Locate the cell with the specified text and output its [X, Y] center coordinate. 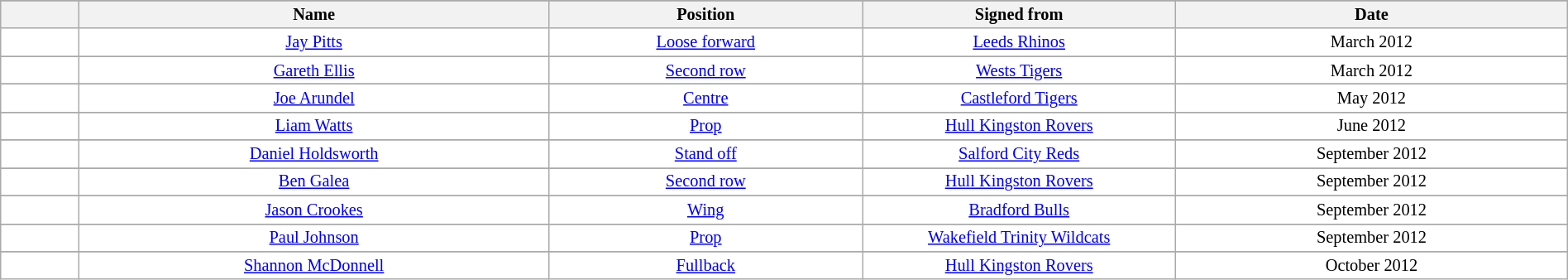
Leeds Rhinos [1019, 42]
Centre [706, 98]
Paul Johnson [313, 238]
Loose forward [706, 42]
Wing [706, 210]
Wakefield Trinity Wildcats [1019, 238]
May 2012 [1372, 98]
Salford City Reds [1019, 154]
Position [706, 14]
Jay Pitts [313, 42]
Fullback [706, 265]
Shannon McDonnell [313, 265]
Signed from [1019, 14]
Castleford Tigers [1019, 98]
Ben Galea [313, 181]
Wests Tigers [1019, 70]
Bradford Bulls [1019, 210]
October 2012 [1372, 265]
June 2012 [1372, 126]
Stand off [706, 154]
Date [1372, 14]
Joe Arundel [313, 98]
Liam Watts [313, 126]
Daniel Holdsworth [313, 154]
Jason Crookes [313, 210]
Gareth Ellis [313, 70]
Name [313, 14]
